From the cell containing the given text, extract its center point as [x, y] coordinate. 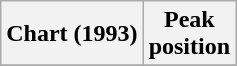
Peakposition [189, 34]
Chart (1993) [72, 34]
